Find where the given text appears and provide that cell's center as [x, y] coordinate. 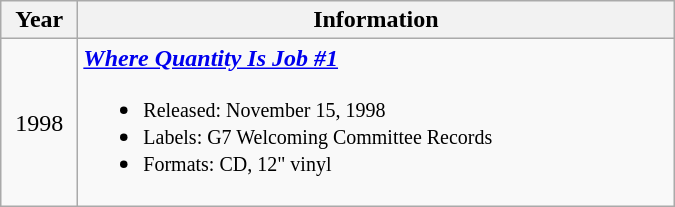
Year [40, 20]
Information [376, 20]
1998 [40, 122]
Where Quantity Is Job #1Released: November 15, 1998Labels: G7 Welcoming Committee RecordsFormats: CD, 12" vinyl [376, 122]
